Identify which cell holds the provided text, then report its [X, Y] central coordinate. 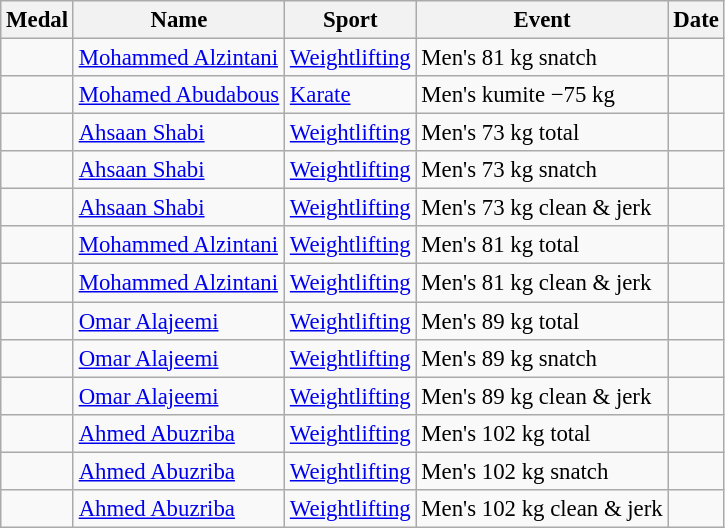
Event [542, 20]
Men's 102 kg snatch [542, 471]
Karate [351, 95]
Name [178, 20]
Men's 81 kg snatch [542, 58]
Men's 89 kg clean & jerk [542, 396]
Men's 102 kg total [542, 433]
Men's 81 kg total [542, 245]
Men's 102 kg clean & jerk [542, 509]
Date [696, 20]
Men's 73 kg total [542, 133]
Men's 89 kg snatch [542, 358]
Medal [38, 20]
Sport [351, 20]
Men's 81 kg clean & jerk [542, 283]
Men's 89 kg total [542, 321]
Mohamed Abudabous [178, 95]
Men's 73 kg snatch [542, 170]
Men's 73 kg clean & jerk [542, 208]
Men's kumite −75 kg [542, 95]
